Extract the [X, Y] coordinate from the center of the cell holding the provided text.  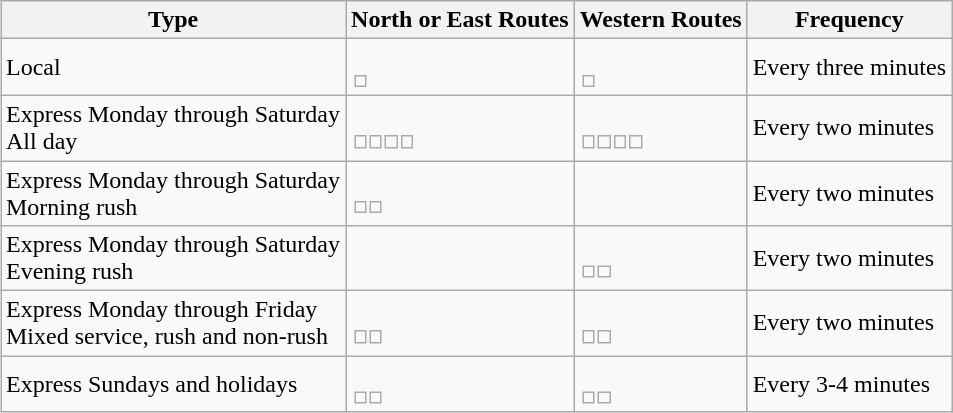
North or East Routes [460, 20]
Express Monday through SaturdayEvening rush [172, 258]
Express Monday through FridayMixed service, rush and non-rush [172, 324]
Express Monday through SaturdayMorning rush [172, 192]
Express Sundays and holidays [172, 384]
Every 3-4 minutes [849, 384]
Every three minutes [849, 68]
Express Monday through SaturdayAll day [172, 128]
Local [172, 68]
Western Routes [660, 20]
Frequency [849, 20]
Type [172, 20]
